Identify which cell holds the provided text, then report its (X, Y) central coordinate. 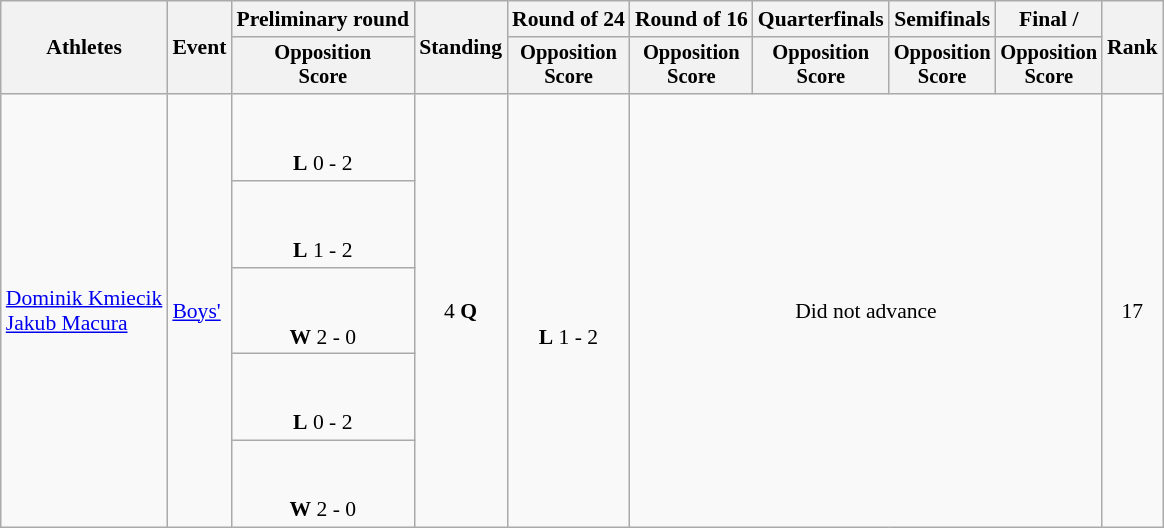
4 Q (460, 310)
17 (1132, 310)
Preliminary round (322, 19)
Semifinals (942, 19)
Standing (460, 48)
Event (199, 48)
Quarterfinals (821, 19)
Athletes (84, 48)
Dominik KmiecikJakub Macura (84, 310)
Final / (1048, 19)
Round of 24 (568, 19)
Round of 16 (692, 19)
Rank (1132, 48)
Did not advance (866, 310)
Boys' (199, 310)
